Pinpoint the cell where the given text exists, returning its [x, y] midpoint coordinate. 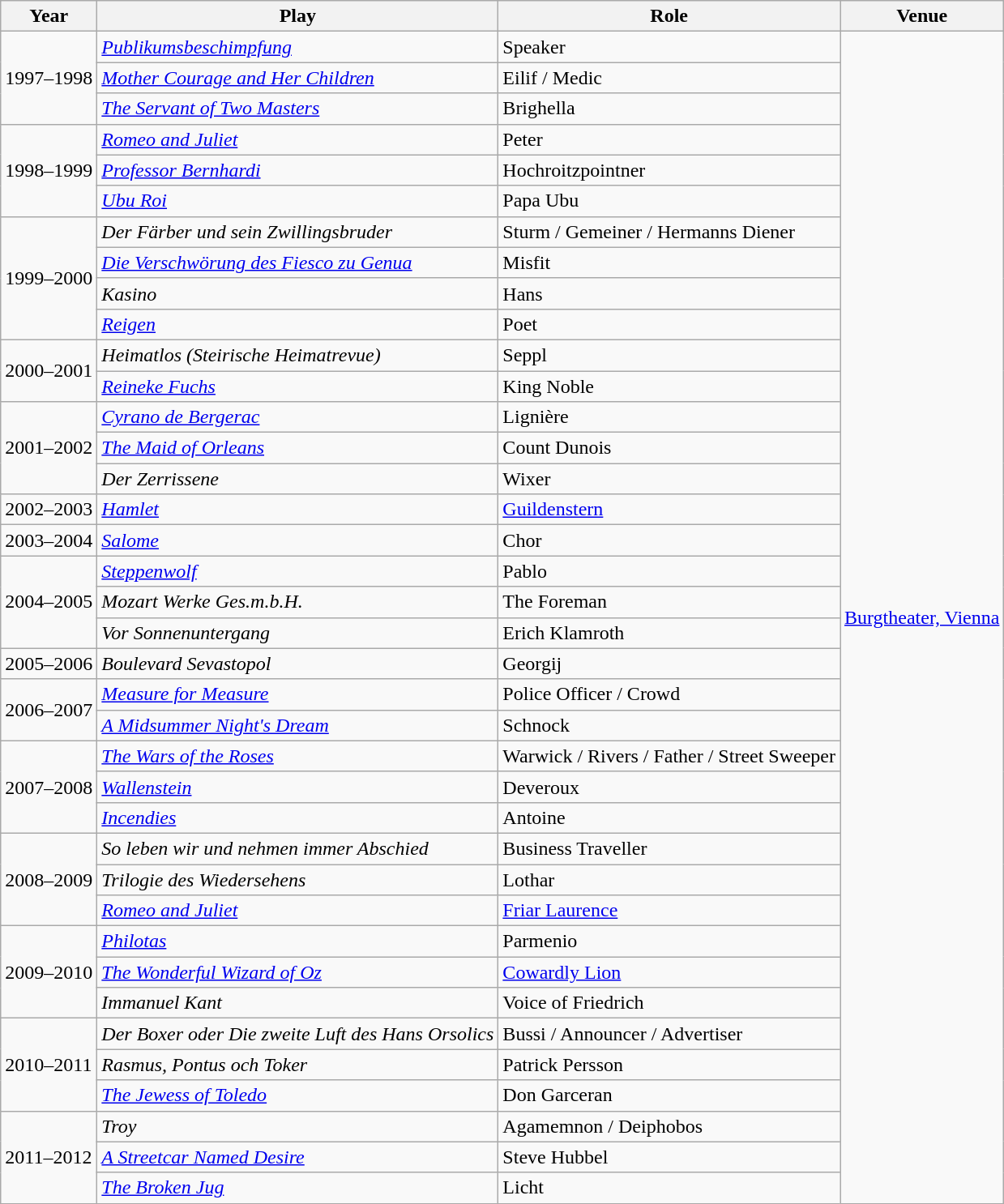
Poet [669, 324]
Mozart Werke Ges.m.b.H. [298, 602]
Der Zerrissene [298, 479]
The Broken Jug [298, 1188]
Voice of Friedrich [669, 1003]
The Foreman [669, 602]
Police Officer / Crowd [669, 694]
The Servant of Two Masters [298, 109]
Role [669, 16]
Mother Courage and Her Children [298, 78]
Ubu Roi [298, 201]
1998–1999 [49, 170]
Incendies [298, 818]
Hans [669, 293]
Burgtheater, Vienna [922, 617]
The Maid of Orleans [298, 448]
Patrick Persson [669, 1065]
Count Dunois [669, 448]
Business Traveller [669, 848]
Rasmus, Pontus och Toker [298, 1065]
Guildenstern [669, 510]
Wixer [669, 479]
Reigen [298, 324]
Professor Bernhardi [298, 170]
2004–2005 [49, 602]
Pablo [669, 571]
1997–1998 [49, 78]
Erich Klamroth [669, 633]
Papa Ubu [669, 201]
The Jewess of Toledo [298, 1095]
Reineke Fuchs [298, 386]
1999–2000 [49, 278]
Heimatlos (Steirische Heimatrevue) [298, 355]
Wallenstein [298, 787]
Eilif / Medic [669, 78]
Trilogie des Wiedersehens [298, 879]
A Midsummer Night's Dream [298, 725]
Der Färber und sein Zwillingsbruder [298, 232]
Troy [298, 1126]
A Streetcar Named Desire [298, 1157]
Hochroitzpointner [669, 170]
2005–2006 [49, 664]
Salome [298, 540]
Immanuel Kant [298, 1003]
2007–2008 [49, 787]
2008–2009 [49, 879]
King Noble [669, 386]
Sturm / Gemeiner / Hermanns Diener [669, 232]
Cowardly Lion [669, 972]
2002–2003 [49, 510]
Seppl [669, 355]
Venue [922, 16]
Cyrano de Bergerac [298, 417]
Warwick / Rivers / Father / Street Sweeper [669, 756]
Der Boxer oder Die zweite Luft des Hans Orsolics [298, 1034]
Die Verschwörung des Fiesco zu Genua [298, 263]
Brighella [669, 109]
Schnock [669, 725]
Georgij [669, 664]
Vor Sonnenuntergang [298, 633]
So leben wir und nehmen immer Abschied [298, 848]
Lothar [669, 879]
Don Garceran [669, 1095]
Peter [669, 139]
2011–2012 [49, 1157]
Deveroux [669, 787]
Publikumsbeschimpfung [298, 47]
Lignière [669, 417]
The Wars of the Roses [298, 756]
Kasino [298, 293]
2000–2001 [49, 370]
Steppenwolf [298, 571]
Year [49, 16]
Speaker [669, 47]
Measure for Measure [298, 694]
Friar Laurence [669, 911]
Hamlet [298, 510]
Chor [669, 540]
2003–2004 [49, 540]
Boulevard Sevastopol [298, 664]
2009–2010 [49, 972]
Antoine [669, 818]
2001–2002 [49, 448]
Parmenio [669, 941]
Agamemnon / Deiphobos [669, 1126]
2006–2007 [49, 710]
The Wonderful Wizard of Oz [298, 972]
Bussi / Announcer / Advertiser [669, 1034]
Play [298, 16]
Philotas [298, 941]
2010–2011 [49, 1065]
Steve Hubbel [669, 1157]
Licht [669, 1188]
Misfit [669, 263]
